Output the [X, Y] coordinate of the center of the cell containing the given text.  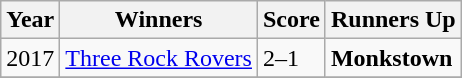
Score [291, 20]
Year [30, 20]
2017 [30, 58]
2–1 [291, 58]
Three Rock Rovers [159, 58]
Monkstown [393, 58]
Runners Up [393, 20]
Winners [159, 20]
